Locate the cell with the specified text and output its (x, y) center coordinate. 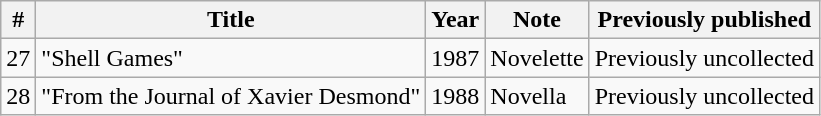
Note (537, 20)
Year (456, 20)
"Shell Games" (231, 58)
Novella (537, 96)
1988 (456, 96)
Title (231, 20)
27 (18, 58)
# (18, 20)
1987 (456, 58)
28 (18, 96)
Novelette (537, 58)
"From the Journal of Xavier Desmond" (231, 96)
Previously published (704, 20)
